Output the [x, y] coordinate of the center of the cell containing the given text.  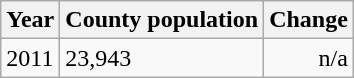
2011 [30, 58]
Change [309, 20]
n/a [309, 58]
23,943 [162, 58]
Year [30, 20]
County population [162, 20]
